Determine the (X, Y) coordinate at the center of the cell enclosing the given text.  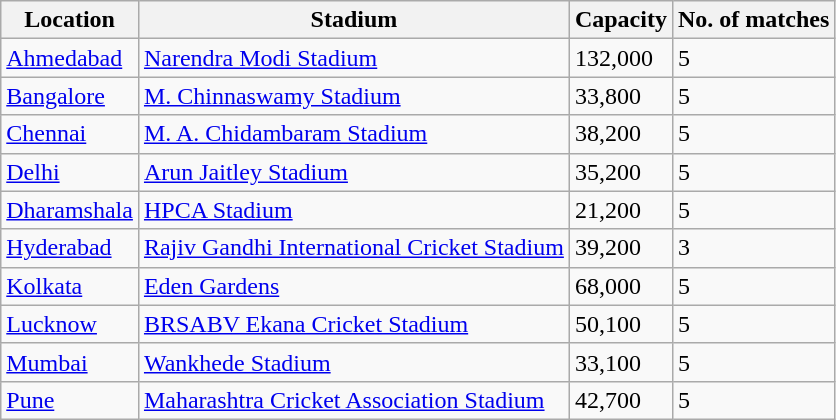
132,000 (620, 58)
Kolkata (70, 286)
Rajiv Gandhi International Cricket Stadium (354, 248)
Eden Gardens (354, 286)
M. A. Chidambaram Stadium (354, 134)
Pune (70, 400)
68,000 (620, 286)
3 (753, 248)
35,200 (620, 172)
BRSABV Ekana Cricket Stadium (354, 324)
Dharamshala (70, 210)
Mumbai (70, 362)
Delhi (70, 172)
HPCA Stadium (354, 210)
M. Chinnaswamy Stadium (354, 96)
No. of matches (753, 20)
38,200 (620, 134)
Capacity (620, 20)
Bangalore (70, 96)
Stadium (354, 20)
Chennai (70, 134)
Wankhede Stadium (354, 362)
33,800 (620, 96)
50,100 (620, 324)
Maharashtra Cricket Association Stadium (354, 400)
Lucknow (70, 324)
42,700 (620, 400)
Hyderabad (70, 248)
21,200 (620, 210)
Location (70, 20)
39,200 (620, 248)
Arun Jaitley Stadium (354, 172)
Ahmedabad (70, 58)
33,100 (620, 362)
Narendra Modi Stadium (354, 58)
